Pinpoint the cell where the given text exists, returning its (x, y) midpoint coordinate. 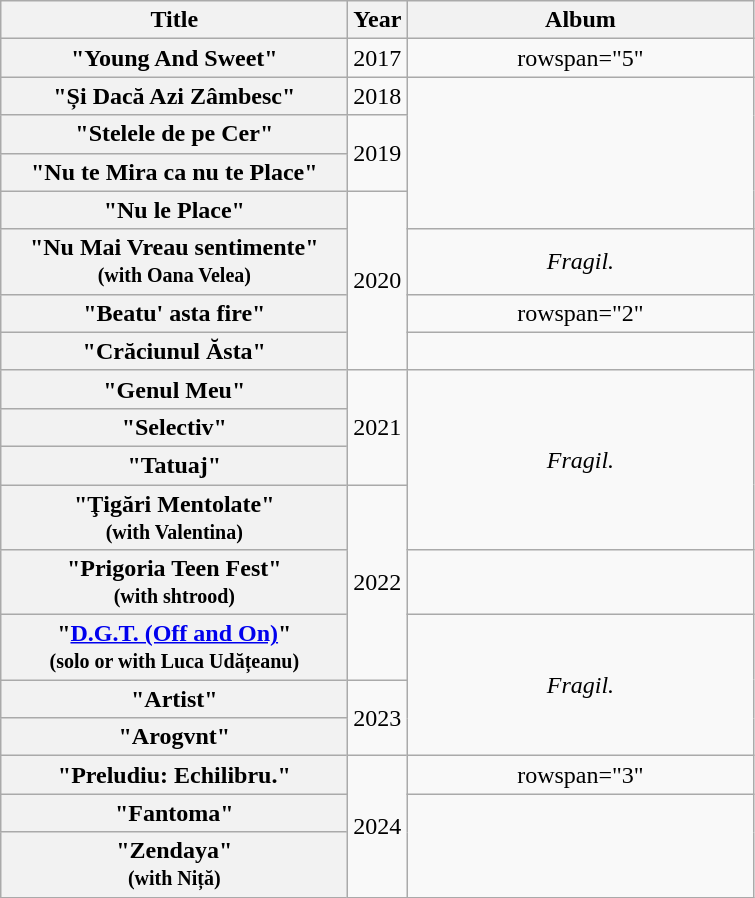
"Tatuaj" (174, 465)
rowspan="2" (580, 313)
2021 (378, 427)
"Young And Sweet" (174, 58)
"Stelele de pe Cer" (174, 134)
"Prigoria Teen Fest" (with shtrood) (174, 582)
"Beatu' asta fire" (174, 313)
2020 (378, 280)
"Și Dacă Azi Zâmbesc" (174, 96)
rowspan="3" (580, 775)
"Crăciunul Ăsta" (174, 351)
"D.G.T. (Off and On)" (solo or with Luca Udățeanu) (174, 648)
"Nu te Mira ca nu te Place" (174, 172)
"Arogvnt" (174, 737)
2018 (378, 96)
"Preludiu: Echilibru." (174, 775)
"Genul Meu" (174, 389)
2022 (378, 582)
"Selectiv" (174, 427)
"Nu Mai Vreau sentimente" (with Oana Velea) (174, 262)
"Fantoma" (174, 813)
"Artist" (174, 699)
2024 (378, 826)
"Zendaya" (with Niță) (174, 864)
Album (580, 20)
rowspan="5" (580, 58)
"Nu le Place" (174, 210)
2019 (378, 153)
2017 (378, 58)
Title (174, 20)
Year (378, 20)
2023 (378, 718)
"Ţigări Mentolate" (with Valentina) (174, 516)
